Return the (X, Y) coordinate for the center point of the cell that contains the specified text.  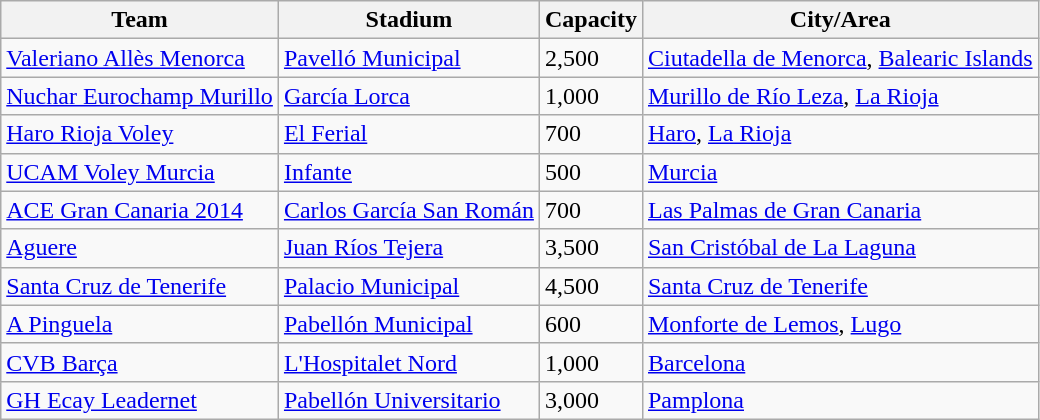
Aguere (140, 248)
Barcelona (840, 362)
García Lorca (408, 96)
Nuchar Eurochamp Murillo (140, 96)
500 (590, 172)
600 (590, 324)
Murillo de Río Leza, La Rioja (840, 96)
Pavelló Municipal (408, 58)
A Pinguela (140, 324)
L'Hospitalet Nord (408, 362)
Haro, La Rioja (840, 134)
City/Area (840, 20)
Pabellón Universitario (408, 400)
ACE Gran Canaria 2014 (140, 210)
Team (140, 20)
Juan Ríos Tejera (408, 248)
Pabellón Municipal (408, 324)
Pamplona (840, 400)
4,500 (590, 286)
UCAM Voley Murcia (140, 172)
Haro Rioja Voley (140, 134)
El Ferial (408, 134)
Monforte de Lemos, Lugo (840, 324)
GH Ecay Leadernet (140, 400)
Capacity (590, 20)
2,500 (590, 58)
3,500 (590, 248)
Infante (408, 172)
San Cristóbal de La Laguna (840, 248)
Ciutadella de Menorca, Balearic Islands (840, 58)
Stadium (408, 20)
Palacio Municipal (408, 286)
Carlos García San Román (408, 210)
Valeriano Allès Menorca (140, 58)
3,000 (590, 400)
Las Palmas de Gran Canaria (840, 210)
Murcia (840, 172)
CVB Barça (140, 362)
